Locate the cell with the specified text and output its [x, y] center coordinate. 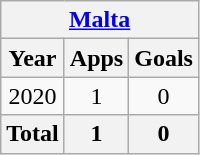
Year [33, 58]
Goals [164, 58]
2020 [33, 96]
Apps [96, 58]
Malta [100, 20]
Total [33, 134]
